Find where the given text appears and provide that cell's center as (X, Y) coordinate. 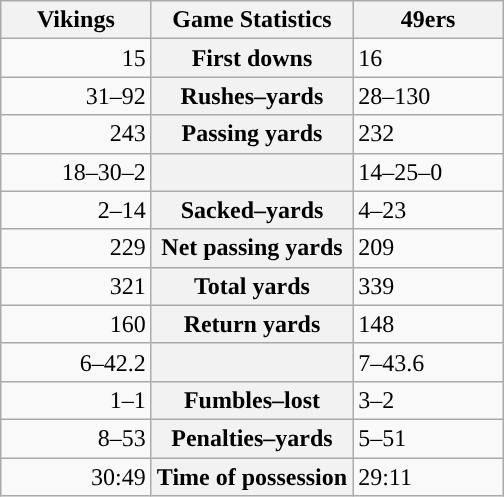
Time of possession (252, 477)
31–92 (76, 96)
30:49 (76, 477)
Return yards (252, 324)
160 (76, 324)
Penalties–yards (252, 438)
Game Statistics (252, 20)
Rushes–yards (252, 96)
Fumbles–lost (252, 400)
3–2 (428, 400)
2–14 (76, 210)
209 (428, 248)
14–25–0 (428, 172)
232 (428, 134)
321 (76, 286)
Sacked–yards (252, 210)
8–53 (76, 438)
Vikings (76, 20)
4–23 (428, 210)
28–130 (428, 96)
5–51 (428, 438)
First downs (252, 58)
339 (428, 286)
Net passing yards (252, 248)
18–30–2 (76, 172)
29:11 (428, 477)
243 (76, 134)
Total yards (252, 286)
Passing yards (252, 134)
7–43.6 (428, 362)
15 (76, 58)
1–1 (76, 400)
229 (76, 248)
16 (428, 58)
49ers (428, 20)
148 (428, 324)
6–42.2 (76, 362)
